Detect which cell encompasses the target text, then output its (X, Y) center coordinate. 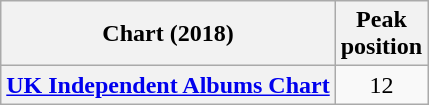
UK Independent Albums Chart (168, 85)
12 (381, 85)
Peak position (381, 34)
Chart (2018) (168, 34)
